Pinpoint the cell where the given text exists, returning its (x, y) midpoint coordinate. 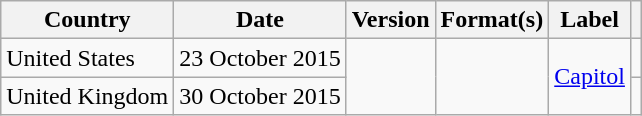
Country (88, 20)
23 October 2015 (260, 58)
Version (390, 20)
United States (88, 58)
Capitol (590, 77)
Format(s) (492, 20)
30 October 2015 (260, 96)
Label (590, 20)
United Kingdom (88, 96)
Date (260, 20)
